Detect which cell encompasses the target text, then output its [X, Y] center coordinate. 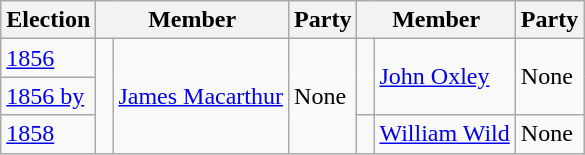
1856 [48, 58]
Election [48, 20]
William Wild [444, 134]
John Oxley [444, 77]
James Macarthur [201, 96]
1856 by [48, 96]
1858 [48, 134]
